Extract the (X, Y) coordinate from the center of the cell holding the provided text.  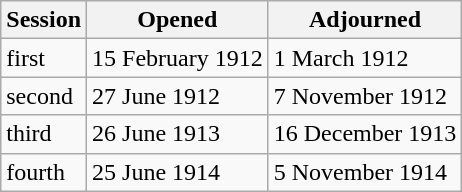
25 June 1914 (178, 172)
5 November 1914 (365, 172)
7 November 1912 (365, 96)
first (44, 58)
27 June 1912 (178, 96)
16 December 1913 (365, 134)
Adjourned (365, 20)
third (44, 134)
1 March 1912 (365, 58)
Session (44, 20)
15 February 1912 (178, 58)
26 June 1913 (178, 134)
second (44, 96)
Opened (178, 20)
fourth (44, 172)
